Pinpoint the cell where the given text exists, returning its [X, Y] midpoint coordinate. 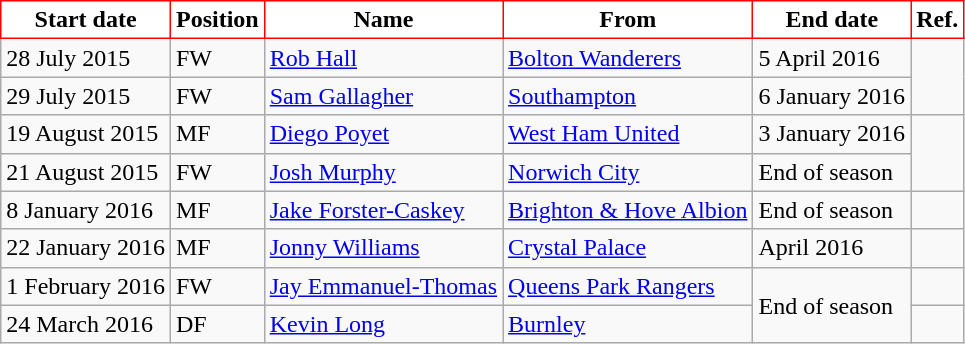
19 August 2015 [86, 134]
Burnley [628, 324]
8 January 2016 [86, 210]
Jay Emmanuel-Thomas [383, 286]
April 2016 [832, 248]
Jonny Williams [383, 248]
Brighton & Hove Albion [628, 210]
Name [383, 20]
West Ham United [628, 134]
Josh Murphy [383, 172]
Queens Park Rangers [628, 286]
Southampton [628, 96]
Kevin Long [383, 324]
Bolton Wanderers [628, 58]
28 July 2015 [86, 58]
22 January 2016 [86, 248]
5 April 2016 [832, 58]
Ref. [938, 20]
Sam Gallagher [383, 96]
Crystal Palace [628, 248]
From [628, 20]
1 February 2016 [86, 286]
Start date [86, 20]
29 July 2015 [86, 96]
Jake Forster-Caskey [383, 210]
21 August 2015 [86, 172]
3 January 2016 [832, 134]
Position [217, 20]
DF [217, 324]
Norwich City [628, 172]
6 January 2016 [832, 96]
End date [832, 20]
Diego Poyet [383, 134]
24 March 2016 [86, 324]
Rob Hall [383, 58]
